Search for the cell housing the specified text and yield its [x, y] center coordinate. 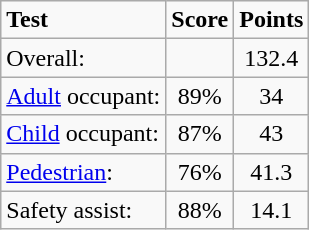
87% [200, 134]
Overall: [84, 58]
Adult occupant: [84, 96]
Child occupant: [84, 134]
76% [200, 172]
88% [200, 210]
89% [200, 96]
Pedestrian: [84, 172]
Test [84, 20]
Safety assist: [84, 210]
41.3 [272, 172]
14.1 [272, 210]
Score [200, 20]
Points [272, 20]
43 [272, 134]
132.4 [272, 58]
34 [272, 96]
